Return [X, Y] of the center of cell containing provided text 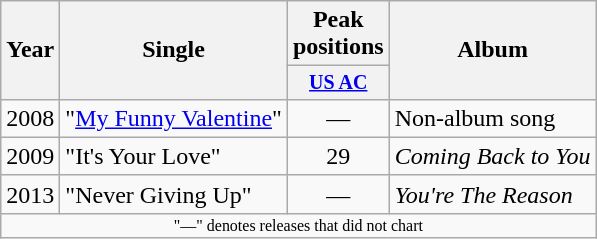
"—" denotes releases that did not chart [298, 225]
"My Funny Valentine" [174, 118]
US AC [338, 82]
2008 [30, 118]
Coming Back to You [492, 156]
You're The Reason [492, 194]
2009 [30, 156]
Year [30, 50]
Album [492, 50]
Single [174, 50]
Peak positions [338, 34]
"It's Your Love" [174, 156]
29 [338, 156]
"Never Giving Up" [174, 194]
2013 [30, 194]
Non-album song [492, 118]
